For the text-containing cell, return its midpoint in (x, y) coordinate format. 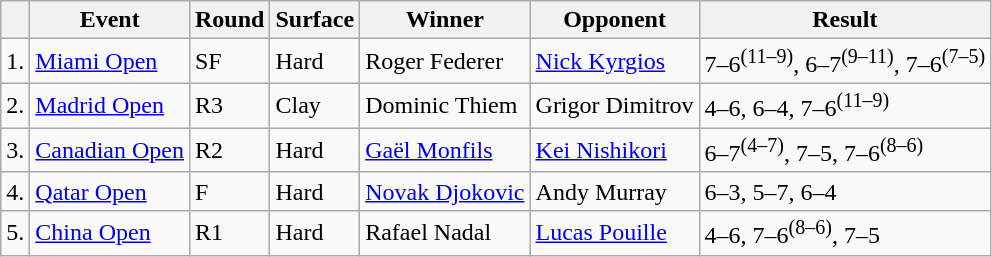
Madrid Open (110, 106)
R3 (229, 106)
R1 (229, 234)
2. (16, 106)
3. (16, 150)
7–6(11–9), 6–7(9–11), 7–6(7–5) (845, 62)
Andy Murray (614, 191)
Winner (445, 20)
China Open (110, 234)
Miami Open (110, 62)
Novak Djokovic (445, 191)
Lucas Pouille (614, 234)
Nick Kyrgios (614, 62)
SF (229, 62)
Opponent (614, 20)
R2 (229, 150)
Rafael Nadal (445, 234)
Kei Nishikori (614, 150)
6–7(4–7), 7–5, 7–6(8–6) (845, 150)
Surface (315, 20)
Roger Federer (445, 62)
F (229, 191)
Event (110, 20)
Round (229, 20)
Grigor Dimitrov (614, 106)
4–6, 6–4, 7–6(11–9) (845, 106)
4. (16, 191)
Canadian Open (110, 150)
Gaël Monfils (445, 150)
Qatar Open (110, 191)
Result (845, 20)
Dominic Thiem (445, 106)
1. (16, 62)
5. (16, 234)
6–3, 5–7, 6–4 (845, 191)
Clay (315, 106)
4–6, 7–6(8–6), 7–5 (845, 234)
